Determine the (X, Y) coordinate at the center of the cell enclosing the given text.  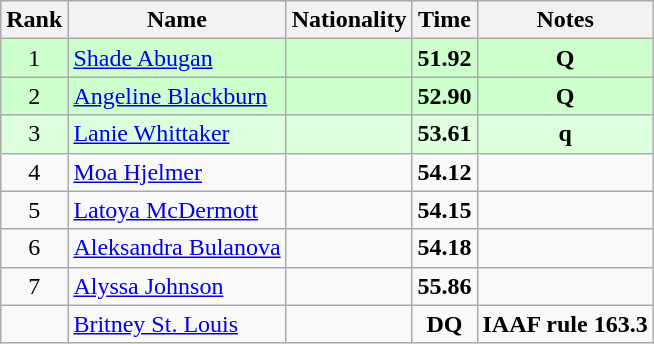
51.92 (444, 58)
Angeline Blackburn (177, 96)
53.61 (444, 134)
54.12 (444, 172)
Shade Abugan (177, 58)
Rank (34, 20)
Alyssa Johnson (177, 286)
6 (34, 248)
4 (34, 172)
Britney St. Louis (177, 324)
q (565, 134)
Name (177, 20)
Aleksandra Bulanova (177, 248)
2 (34, 96)
5 (34, 210)
DQ (444, 324)
Lanie Whittaker (177, 134)
7 (34, 286)
Notes (565, 20)
3 (34, 134)
54.18 (444, 248)
1 (34, 58)
IAAF rule 163.3 (565, 324)
Time (444, 20)
Moa Hjelmer (177, 172)
52.90 (444, 96)
Nationality (349, 20)
54.15 (444, 210)
55.86 (444, 286)
Latoya McDermott (177, 210)
